From the cell containing the given text, extract its center point as [x, y] coordinate. 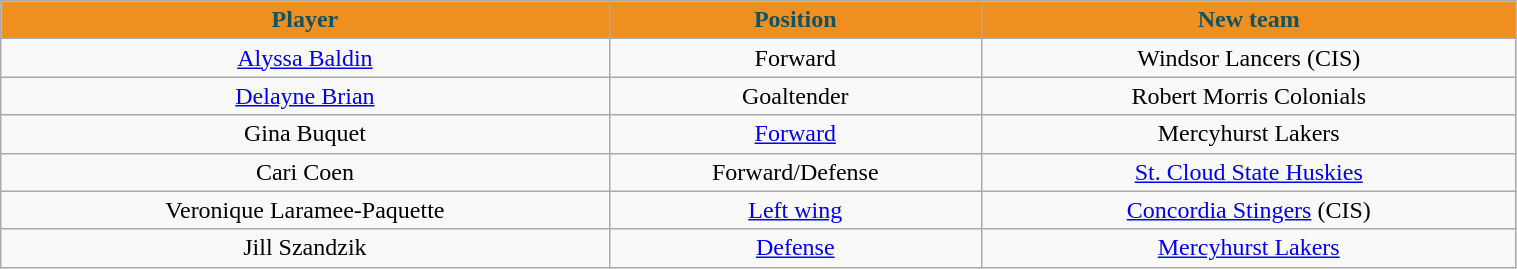
Alyssa Baldin [305, 58]
Forward/Defense [795, 172]
Cari Coen [305, 172]
Player [305, 20]
Left wing [795, 210]
New team [1248, 20]
Windsor Lancers (CIS) [1248, 58]
Goaltender [795, 96]
Concordia Stingers (CIS) [1248, 210]
Delayne Brian [305, 96]
Defense [795, 248]
St. Cloud State Huskies [1248, 172]
Jill Szandzik [305, 248]
Veronique Laramee-Paquette [305, 210]
Gina Buquet [305, 134]
Position [795, 20]
Robert Morris Colonials [1248, 96]
